Return (X, Y) of the center of cell containing provided text 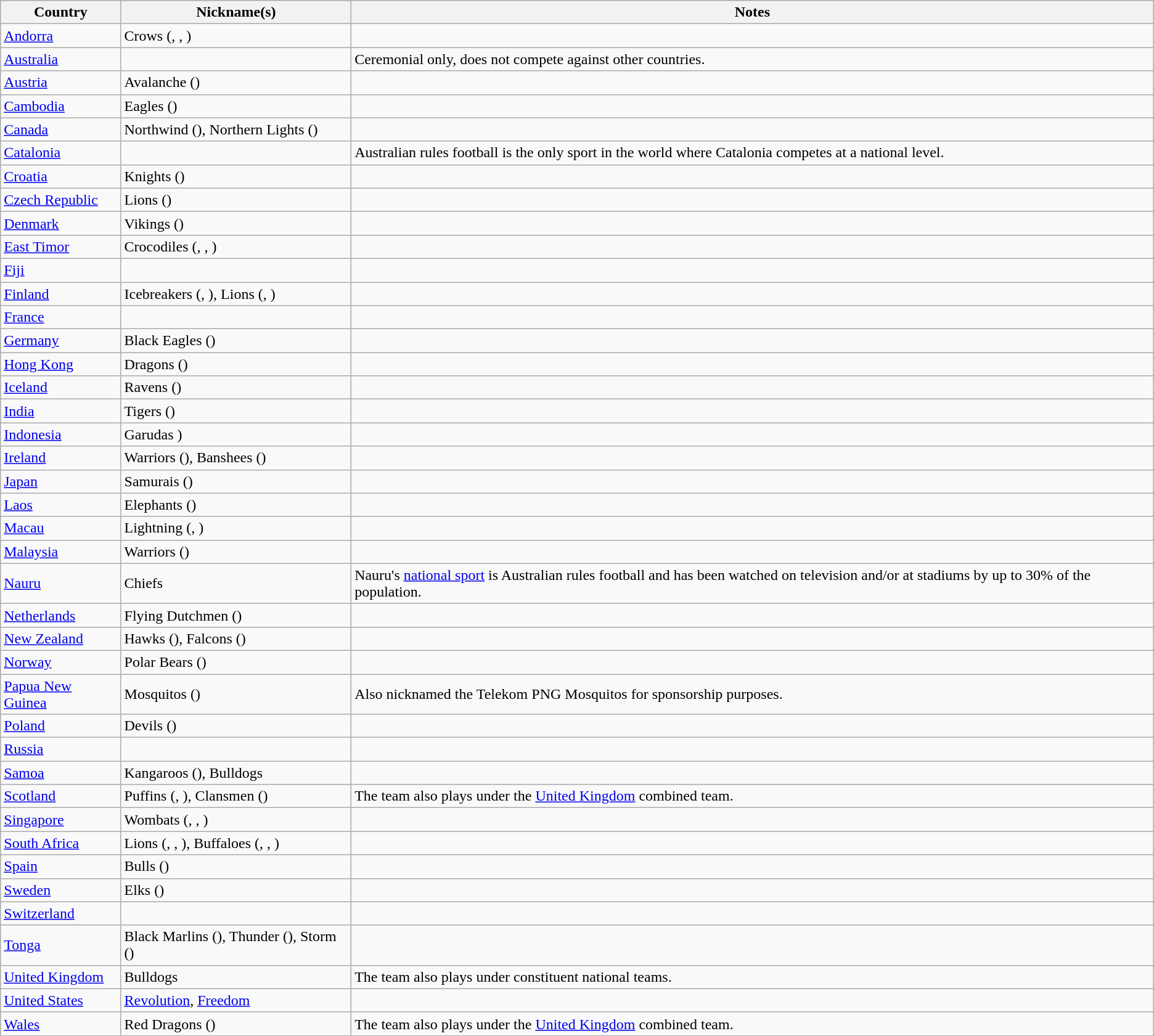
Lightning (, ) (236, 528)
Sweden (60, 890)
Australian rules football is the only sport in the world where Catalonia competes at a national level. (753, 153)
Notes (753, 12)
United Kingdom (60, 977)
Hong Kong (60, 364)
The team also plays under constituent national teams. (753, 977)
Warriors () (236, 552)
Flying Dutchmen () (236, 615)
Catalonia (60, 153)
France (60, 317)
Red Dragons () (236, 1024)
Spain (60, 867)
Canada (60, 129)
Ravens () (236, 388)
Cambodia (60, 106)
Malaysia (60, 552)
Bulls () (236, 867)
Norway (60, 662)
Nickname(s) (236, 12)
Samoa (60, 773)
Germany (60, 341)
Finland (60, 294)
Macau (60, 528)
Andorra (60, 36)
Chiefs (236, 583)
Singapore (60, 820)
Nauru's national sport is Australian rules football and has been watched on television and/or at stadiums by up to 30% of the population. (753, 583)
Netherlands (60, 615)
Polar Bears () (236, 662)
Country (60, 12)
Wales (60, 1024)
Mosquitos () (236, 694)
Samurais () (236, 481)
Revolution, Freedom (236, 1000)
Russia (60, 749)
Dragons () (236, 364)
Icebreakers (, ), Lions (, ) (236, 294)
Crocodiles (, , ) (236, 247)
Fiji (60, 270)
Laos (60, 505)
Iceland (60, 388)
Knights () (236, 176)
Australia (60, 59)
Lions () (236, 200)
Wombats (, , ) (236, 820)
Eagles () (236, 106)
Austria (60, 83)
Garudas ) (236, 434)
Northwind (), Northern Lights () (236, 129)
Lions (, , ), Buffaloes (, , ) (236, 843)
Czech Republic (60, 200)
Hawks (), Falcons () (236, 638)
Puffins (, ), Clansmen () (236, 796)
Vikings () (236, 223)
Bulldogs (236, 977)
Elks () (236, 890)
Ceremonial only, does not compete against other countries. (753, 59)
Nauru (60, 583)
Denmark (60, 223)
Kangaroos (), Bulldogs (236, 773)
Japan (60, 481)
South Africa (60, 843)
Black Marlins (), Thunder (), Storm () (236, 945)
Black Eagles () (236, 341)
Ireland (60, 458)
Devils () (236, 726)
Switzerland (60, 913)
Tigers () (236, 411)
Poland (60, 726)
Warriors (), Banshees () (236, 458)
Indonesia (60, 434)
India (60, 411)
Scotland (60, 796)
Tonga (60, 945)
Avalanche () (236, 83)
Elephants () (236, 505)
United States (60, 1000)
Crows (, , ) (236, 36)
New Zealand (60, 638)
East Timor (60, 247)
Also nicknamed the Telekom PNG Mosquitos for sponsorship purposes. (753, 694)
Papua New Guinea (60, 694)
Croatia (60, 176)
